Locate the cell with the specified text and output its [x, y] center coordinate. 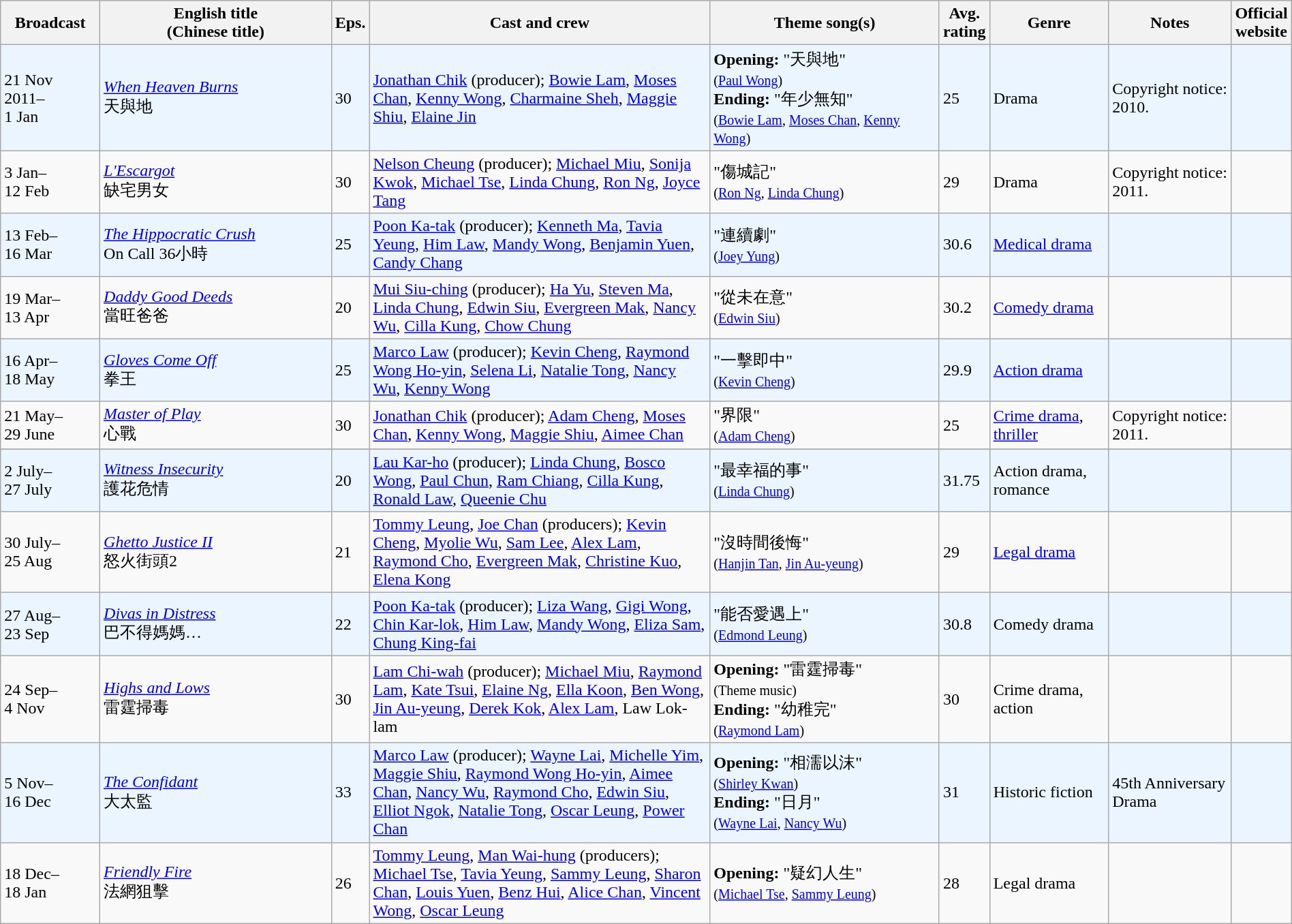
Lau Kar-ho (producer); Linda Chung, Bosco Wong, Paul Chun, Ram Chiang, Cilla Kung, Ronald Law, Queenie Chu [540, 480]
Witness Insecurity護花危情 [216, 480]
"最幸福的事"(Linda Chung) [825, 480]
Poon Ka-tak (producer); Kenneth Ma, Tavia Yeung, Him Law, Mandy Wong, Benjamin Yuen, Candy Chang [540, 245]
45th Anniversary Drama [1170, 792]
24 Sep–4 Nov [50, 699]
"傷城記" (Ron Ng, Linda Chung) [825, 182]
"連續劇" (Joey Yung) [825, 245]
Nelson Cheung (producer); Michael Miu, Sonija Kwok, Michael Tse, Linda Chung, Ron Ng, Joyce Tang [540, 182]
Official website [1261, 23]
3 Jan– 12 Feb [50, 182]
Opening: "相濡以沫"(Shirley Kwan)Ending: "日月"(Wayne Lai, Nancy Wu) [825, 792]
Marco Law (producer); Kevin Cheng, Raymond Wong Ho-yin, Selena Li, Natalie Tong, Nancy Wu, Kenny Wong [540, 370]
Eps. [350, 23]
31.75 [964, 480]
Jonathan Chik (producer); Adam Cheng, Moses Chan, Kenny Wong, Maggie Shiu, Aimee Chan [540, 425]
Opening: "雷霆掃毒" (Theme music)Ending: "幼稚完" (Raymond Lam) [825, 699]
33 [350, 792]
Crime drama, action [1049, 699]
"界限"(Adam Cheng) [825, 425]
Copyright notice: 2010. [1170, 98]
19 Mar–13 Apr [50, 307]
Gloves Come Off拳王 [216, 370]
Divas in Distress巴不得媽媽… [216, 624]
Opening: "疑幻人生"(Michael Tse, Sammy Leung) [825, 883]
2 July–27 July [50, 480]
13 Feb– 16 Mar [50, 245]
Highs and Lows雷霆掃毒 [216, 699]
Friendly Fire法網狙擊 [216, 883]
Action drama [1049, 370]
"沒時間後悔"(Hanjin Tan, Jin Au-yeung) [825, 552]
Daddy Good Deeds 當旺爸爸 [216, 307]
Theme song(s) [825, 23]
31 [964, 792]
Tommy Leung, Joe Chan (producers); Kevin Cheng, Myolie Wu, Sam Lee, Alex Lam, Raymond Cho, Evergreen Mak, Christine Kuo, Elena Kong [540, 552]
Cast and crew [540, 23]
16 Apr–18 May [50, 370]
Genre [1049, 23]
Notes [1170, 23]
Medical drama [1049, 245]
Poon Ka-tak (producer); Liza Wang, Gigi Wong, Chin Kar-lok, Him Law, Mandy Wong, Eliza Sam, Chung King-fai [540, 624]
21 Nov 2011–1 Jan [50, 98]
"能否愛遇上"(Edmond Leung) [825, 624]
30 July–25 Aug [50, 552]
"從未在意"(Edwin Siu) [825, 307]
Action drama, romance [1049, 480]
Avg. rating [964, 23]
Crime drama, thriller [1049, 425]
The Confidant大太監 [216, 792]
"一擊即中"(Kevin Cheng) [825, 370]
30.2 [964, 307]
The Hippocratic CrushOn Call 36小時 [216, 245]
Ghetto Justice II怒火街頭2 [216, 552]
Opening: "天與地" (Paul Wong)Ending: "年少無知" (Bowie Lam, Moses Chan, Kenny Wong) [825, 98]
29.9 [964, 370]
Master of Play 心戰 [216, 425]
Jonathan Chik (producer); Bowie Lam, Moses Chan, Kenny Wong, Charmaine Sheh, Maggie Shiu, Elaine Jin [540, 98]
When Heaven Burns 天與地 [216, 98]
English title (Chinese title) [216, 23]
21 [350, 552]
Broadcast [50, 23]
30.8 [964, 624]
Historic fiction [1049, 792]
30.6 [964, 245]
27 Aug–23 Sep [50, 624]
18 Dec–18 Jan [50, 883]
26 [350, 883]
Mui Siu-ching (producer); Ha Yu, Steven Ma, Linda Chung, Edwin Siu, Evergreen Mak, Nancy Wu, Cilla Kung, Chow Chung [540, 307]
L'Escargot 缺宅男女 [216, 182]
22 [350, 624]
21 May–29 June [50, 425]
28 [964, 883]
Lam Chi-wah (producer); Michael Miu, Raymond Lam, Kate Tsui, Elaine Ng, Ella Koon, Ben Wong, Jin Au-yeung, Derek Kok, Alex Lam, Law Lok-lam [540, 699]
5 Nov–16 Dec [50, 792]
